Return the (X, Y) coordinate for the center point of the cell that contains the specified text.  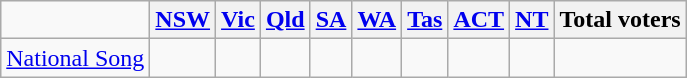
ACT (479, 20)
Qld (285, 20)
Vic (238, 20)
Total voters (620, 20)
Tas (425, 20)
NT (532, 20)
NSW (183, 20)
National Song (76, 58)
WA (377, 20)
SA (331, 20)
